Capture the cell that displays the provided text and extract its (X, Y) central coordinate. 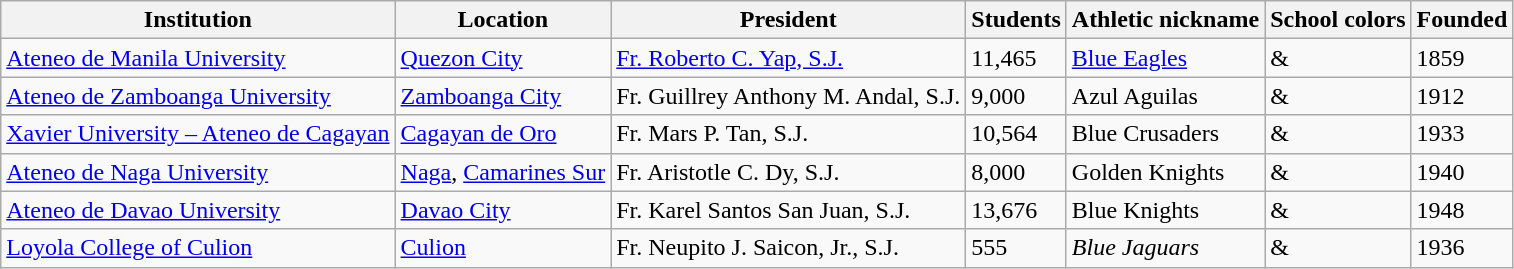
1933 (1462, 134)
555 (1016, 248)
Xavier University – Ateneo de Cagayan (198, 134)
Quezon City (503, 58)
Davao City (503, 210)
8,000 (1016, 172)
Athletic nickname (1165, 20)
1859 (1462, 58)
Fr. Mars P. Tan, S.J. (788, 134)
Azul Aguilas (1165, 96)
Fr. Roberto C. Yap, S.J. (788, 58)
1912 (1462, 96)
1948 (1462, 210)
Ateneo de Davao University (198, 210)
Blue Crusaders (1165, 134)
Fr. Karel Santos San Juan, S.J. (788, 210)
Naga, Camarines Sur (503, 172)
Founded (1462, 20)
Zamboanga City (503, 96)
9,000 (1016, 96)
Blue Knights (1165, 210)
Ateneo de Naga University (198, 172)
Loyola College of Culion (198, 248)
Fr. Neupito J. Saicon, Jr., S.J. (788, 248)
11,465 (1016, 58)
Fr. Guillrey Anthony M. Andal, S.J. (788, 96)
Location (503, 20)
Institution (198, 20)
10,564 (1016, 134)
13,676 (1016, 210)
1940 (1462, 172)
Cagayan de Oro (503, 134)
Blue Jaguars (1165, 248)
Students (1016, 20)
Culion (503, 248)
Blue Eagles (1165, 58)
1936 (1462, 248)
Fr. Aristotle C. Dy, S.J. (788, 172)
President (788, 20)
Ateneo de Zamboanga University (198, 96)
School colors (1338, 20)
Ateneo de Manila University (198, 58)
Golden Knights (1165, 172)
